For the text-containing cell, return its midpoint in [X, Y] coordinate format. 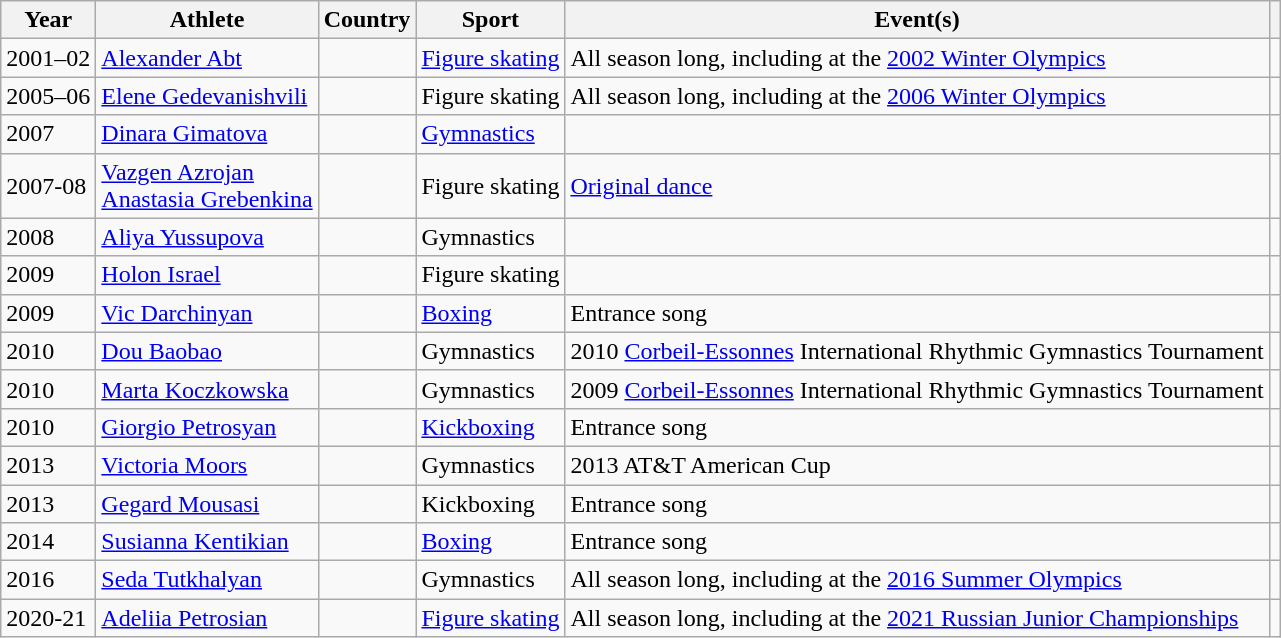
Giorgio Petrosyan [207, 427]
All season long, including at the 2021 Russian Junior Championships [917, 618]
Adeliia Petrosian [207, 618]
Year [48, 20]
Alexander Abt [207, 58]
Susianna Kentikian [207, 542]
2005–06 [48, 96]
All season long, including at the 2006 Winter Olympics [917, 96]
All season long, including at the 2002 Winter Olympics [917, 58]
2013 AT&T American Cup [917, 465]
2008 [48, 237]
Seda Tutkhalyan [207, 580]
2007 [48, 134]
Gegard Mousasi [207, 503]
Original dance [917, 186]
Vic Darchinyan [207, 313]
Aliya Yussupova [207, 237]
Country [367, 20]
Victoria Moors [207, 465]
2009 Corbeil-Essonnes International Rhythmic Gymnastics Tournament [917, 389]
Holon Israel [207, 275]
Vazgen AzrojanAnastasia Grebenkina [207, 186]
All season long, including at the 2016 Summer Olympics [917, 580]
2007-08 [48, 186]
Sport [490, 20]
Event(s) [917, 20]
2016 [48, 580]
2020-21 [48, 618]
2010 Corbeil-Essonnes International Rhythmic Gymnastics Tournament [917, 351]
Dou Baobao [207, 351]
Athlete [207, 20]
Marta Koczkowska [207, 389]
2001–02 [48, 58]
Dinara Gimatova [207, 134]
2014 [48, 542]
Elene Gedevanishvili [207, 96]
